From the cell containing the given text, extract its center point as [X, Y] coordinate. 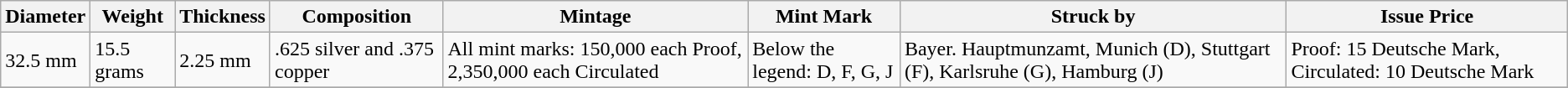
15.5 grams [132, 60]
Composition [357, 17]
Proof: 15 Deutsche Mark, Circulated: 10 Deutsche Mark [1427, 60]
.625 silver and .375 copper [357, 60]
Weight [132, 17]
Below the legend: D, F, G, J [824, 60]
Mint Mark [824, 17]
32.5 mm [45, 60]
Issue Price [1427, 17]
2.25 mm [223, 60]
Bayer. Hauptmunzamt, Munich (D), Stuttgart (F), Karlsruhe (G), Hamburg (J) [1092, 60]
Struck by [1092, 17]
All mint marks: 150,000 each Proof, 2,350,000 each Circulated [596, 60]
Mintage [596, 17]
Thickness [223, 17]
Diameter [45, 17]
